Locate the cell with the specified text and output its [x, y] center coordinate. 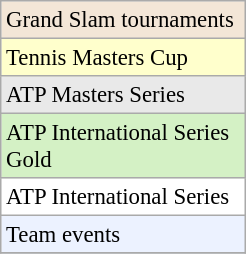
Team events [124, 235]
ATP International Series [124, 197]
ATP Masters Series [124, 95]
Grand Slam tournaments [124, 20]
ATP International Series Gold [124, 146]
Tennis Masters Cup [124, 58]
